Identify which cell holds the provided text, then report its (x, y) central coordinate. 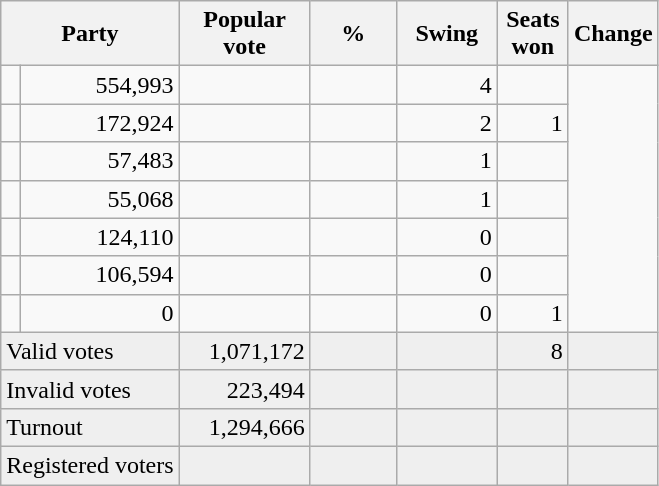
Swing (446, 34)
1,294,666 (244, 427)
8 (532, 351)
223,494 (244, 389)
57,483 (100, 161)
554,993 (100, 85)
Turnout (90, 427)
55,068 (100, 199)
1,071,172 (244, 351)
% (353, 34)
Party (90, 34)
2 (446, 123)
Seatswon (532, 34)
Change (613, 34)
Registered voters (90, 465)
172,924 (100, 123)
4 (446, 85)
Popular vote (244, 34)
Valid votes (90, 351)
Invalid votes (90, 389)
106,594 (100, 275)
124,110 (100, 237)
